Capture the cell that displays the provided text and extract its (X, Y) central coordinate. 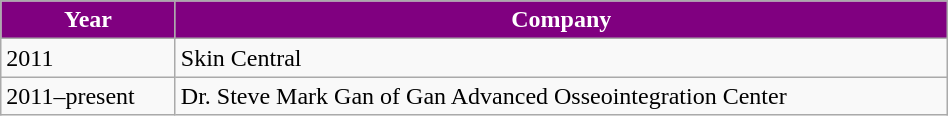
Skin Central (561, 58)
Year (88, 20)
Company (561, 20)
Dr. Steve Mark Gan of Gan Advanced Osseointegration Center (561, 96)
2011 (88, 58)
2011–present (88, 96)
